Capture the cell that displays the provided text and extract its [X, Y] central coordinate. 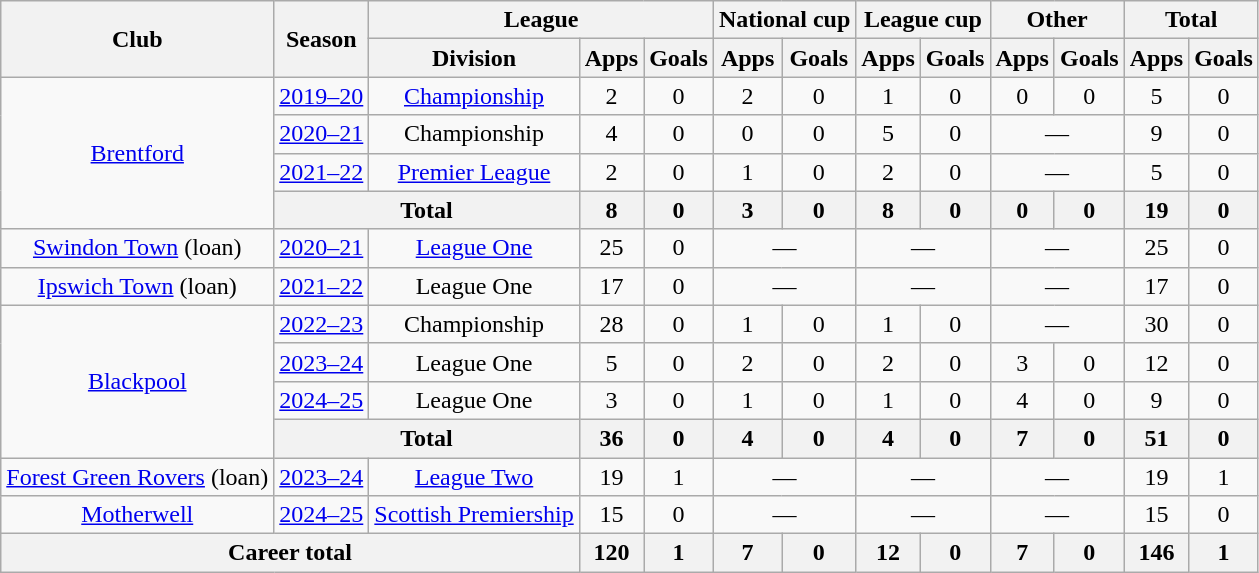
Brentford [138, 153]
120 [611, 553]
Swindon Town (loan) [138, 248]
League Two [474, 477]
28 [611, 324]
Premier League [474, 172]
Other [1057, 20]
Scottish Premiership [474, 515]
Career total [290, 553]
League [542, 20]
Ipswich Town (loan) [138, 286]
30 [1156, 324]
Motherwell [138, 515]
Forest Green Rovers (loan) [138, 477]
2019–20 [322, 96]
Blackpool [138, 381]
2022–23 [322, 324]
Division [474, 58]
51 [1156, 438]
Season [322, 39]
National cup [784, 20]
Club [138, 39]
146 [1156, 553]
League cup [923, 20]
36 [611, 438]
